Provide the [x, y] coordinate of the cell's center where the given text is located.  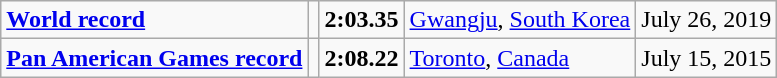
World record [154, 20]
2:08.22 [362, 58]
2:03.35 [362, 20]
July 15, 2015 [706, 58]
Toronto, Canada [520, 58]
Pan American Games record [154, 58]
July 26, 2019 [706, 20]
Gwangju, South Korea [520, 20]
